Capture the cell that displays the provided text and extract its [x, y] central coordinate. 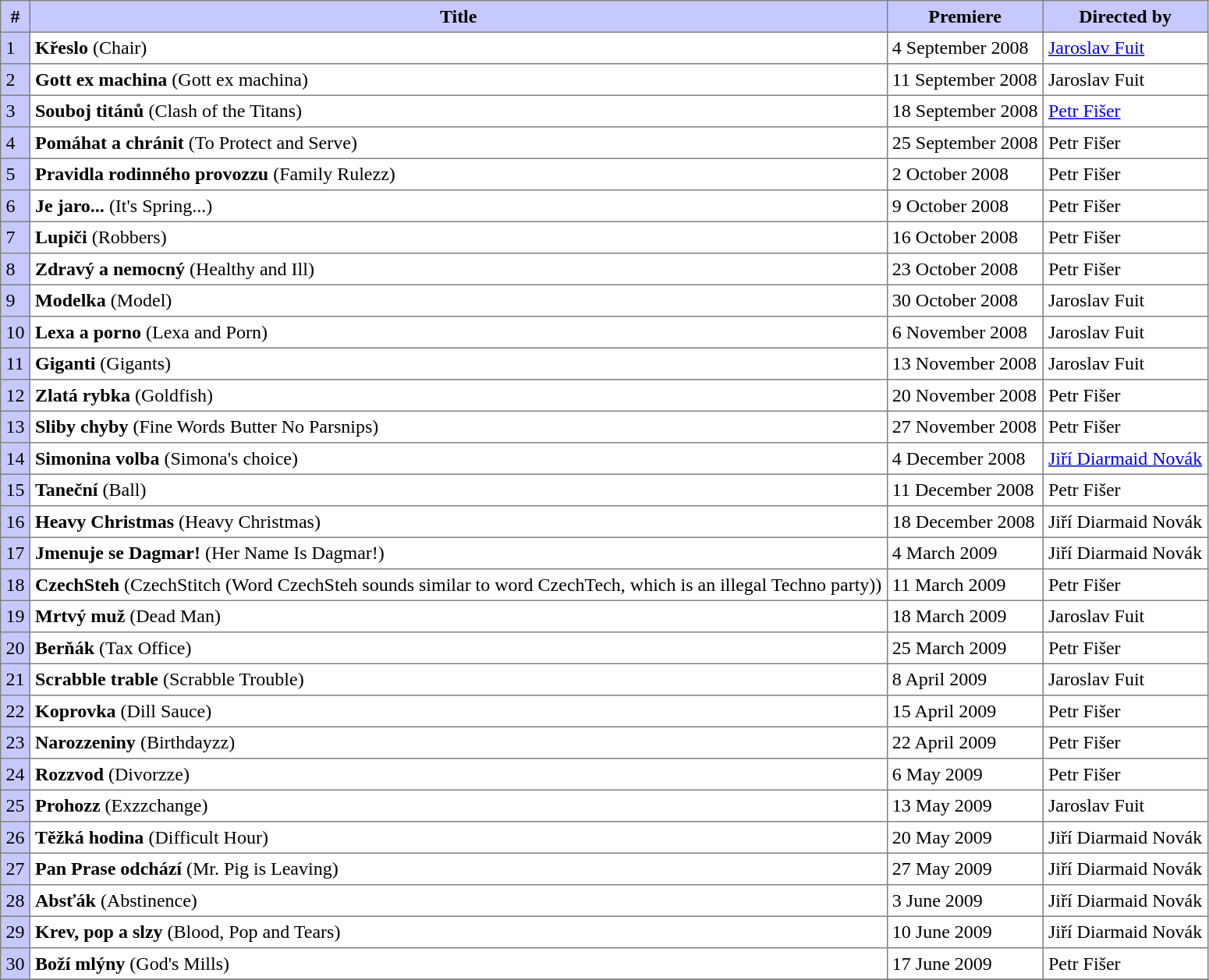
25 [16, 805]
12 [16, 395]
23 October 2008 [965, 269]
2 October 2008 [965, 174]
Mrtvý muž (Dead Man) [459, 616]
Boží mlýny (God's Mills) [459, 964]
Absťák (Abstinence) [459, 900]
Berňák (Tax Office) [459, 648]
27 May 2009 [965, 869]
17 June 2009 [965, 964]
15 April 2009 [965, 711]
4 [16, 143]
Jmenuje se Dagmar! (Her Name Is Dagmar!) [459, 553]
13 May 2009 [965, 805]
Giganti (Gigants) [459, 363]
Scrabble trable (Scrabble Trouble) [459, 679]
13 November 2008 [965, 363]
8 [16, 269]
Pan Prase odchází (Mr. Pig is Leaving) [459, 869]
Těžká hodina (Difficult Hour) [459, 837]
# [16, 16]
Sliby chyby (Fine Words Butter No Parsnips) [459, 426]
Simonina volba (Simona's choice) [459, 458]
6 May 2009 [965, 774]
Krev, pop a slzy (Blood, Pop and Tears) [459, 932]
5 [16, 174]
CzechSteh (CzechStitch (Word CzechSteh sounds similar to word CzechTech, which is an illegal Techno party)) [459, 585]
8 April 2009 [965, 679]
15 [16, 490]
9 [16, 300]
Lupiči (Robbers) [459, 237]
27 November 2008 [965, 426]
20 [16, 648]
27 [16, 869]
11 March 2009 [965, 585]
Premiere [965, 16]
Souboj titánů (Clash of the Titans) [459, 111]
22 April 2009 [965, 742]
16 October 2008 [965, 237]
14 [16, 458]
Heavy Christmas (Heavy Christmas) [459, 522]
6 November 2008 [965, 332]
23 [16, 742]
3 June 2009 [965, 900]
11 [16, 363]
Taneční (Ball) [459, 490]
20 May 2009 [965, 837]
29 [16, 932]
20 November 2008 [965, 395]
Prohozz (Exzzchange) [459, 805]
Zlatá rybka (Goldfish) [459, 395]
19 [16, 616]
Title [459, 16]
Pravidla rodinného provozzu (Family Rulezz) [459, 174]
2 [16, 80]
26 [16, 837]
Křeslo (Chair) [459, 48]
Modelka (Model) [459, 300]
6 [16, 206]
24 [16, 774]
21 [16, 679]
10 June 2009 [965, 932]
25 September 2008 [965, 143]
11 December 2008 [965, 490]
13 [16, 426]
18 December 2008 [965, 522]
Lexa a porno (Lexa and Porn) [459, 332]
16 [16, 522]
18 March 2009 [965, 616]
Zdravý a nemocný (Healthy and Ill) [459, 269]
22 [16, 711]
17 [16, 553]
4 September 2008 [965, 48]
4 December 2008 [965, 458]
Je jaro... (It's Spring...) [459, 206]
Narozzeniny (Birthdayzz) [459, 742]
25 March 2009 [965, 648]
11 September 2008 [965, 80]
10 [16, 332]
Pomáhat a chránit (To Protect and Serve) [459, 143]
1 [16, 48]
Gott ex machina (Gott ex machina) [459, 80]
9 October 2008 [965, 206]
Rozzvod (Divorzze) [459, 774]
18 [16, 585]
30 [16, 964]
Directed by [1125, 16]
30 October 2008 [965, 300]
3 [16, 111]
7 [16, 237]
Koprovka (Dill Sauce) [459, 711]
18 September 2008 [965, 111]
28 [16, 900]
4 March 2009 [965, 553]
